Identify which cell holds the provided text, then report its [x, y] central coordinate. 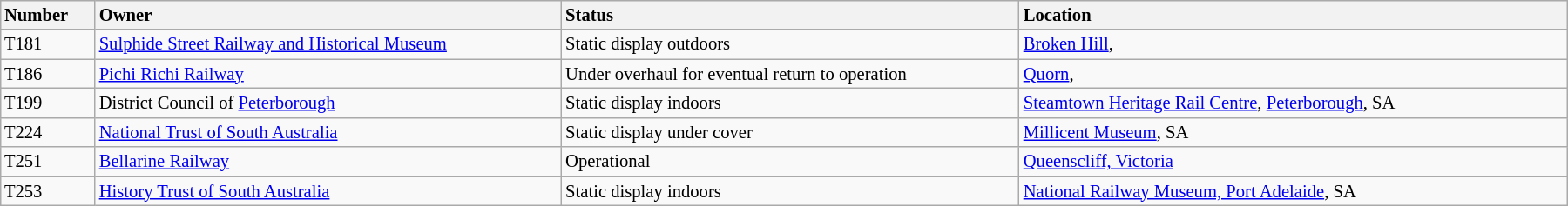
Number [47, 15]
T186 [47, 74]
Steamtown Heritage Rail Centre, Peterborough, SA [1294, 103]
Quorn, [1294, 74]
Pichi Richi Railway [328, 74]
Bellarine Railway [328, 162]
District Council of Peterborough [328, 103]
T199 [47, 103]
Broken Hill, [1294, 44]
Operational [790, 162]
T224 [47, 132]
Sulphide Street Railway and Historical Museum [328, 44]
National Trust of South Australia [328, 132]
T253 [47, 191]
History Trust of South Australia [328, 191]
T181 [47, 44]
Millicent Museum, SA [1294, 132]
National Railway Museum, Port Adelaide, SA [1294, 191]
T251 [47, 162]
Owner [328, 15]
Status [790, 15]
Location [1294, 15]
Under overhaul for eventual return to operation [790, 74]
Queenscliff, Victoria [1294, 162]
Static display under cover [790, 132]
Static display outdoors [790, 44]
